Determine the (X, Y) coordinate at the center of the cell enclosing the given text.  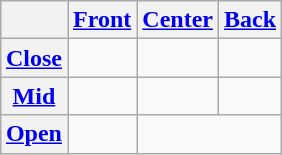
Back (250, 20)
Mid (34, 96)
Center (178, 20)
Close (34, 58)
Front (102, 20)
Open (34, 134)
